Locate the cell with the specified text and output its (x, y) center coordinate. 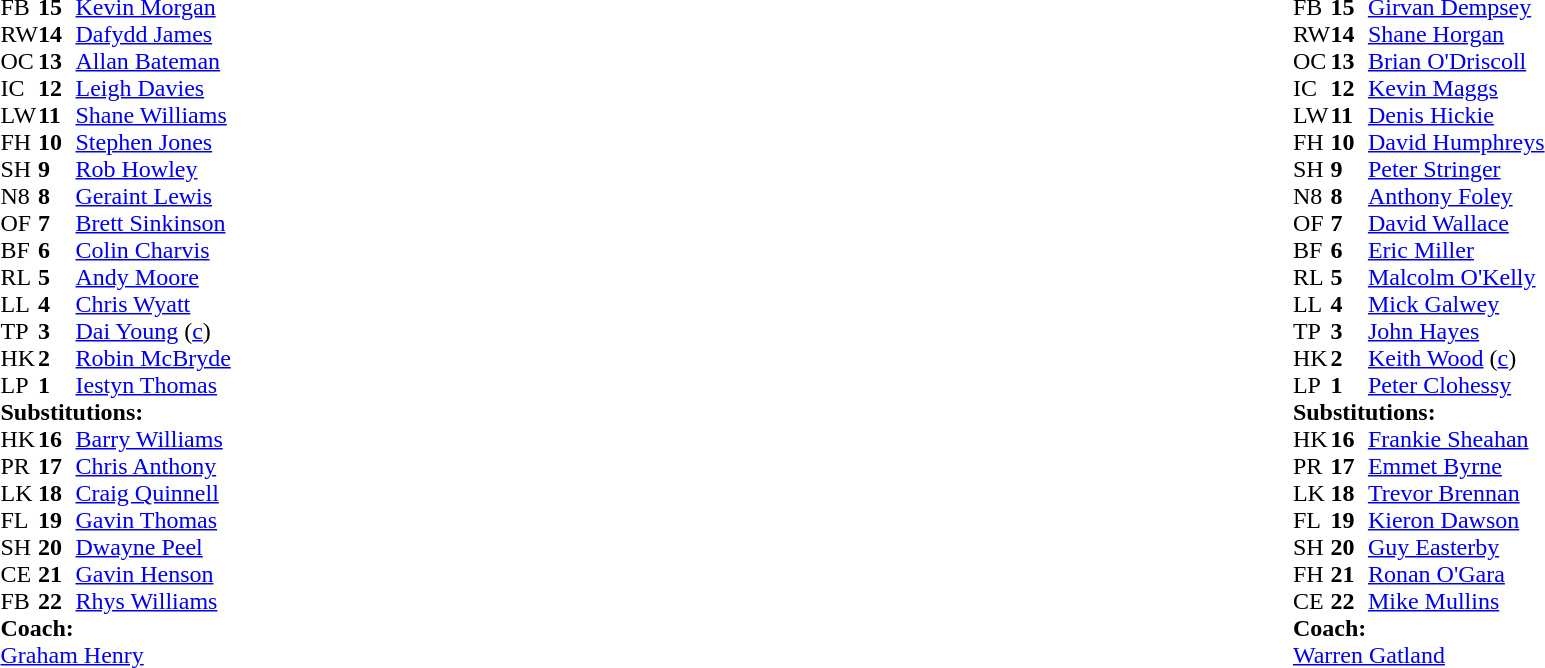
Leigh Davies (154, 88)
Frankie Sheahan (1456, 440)
Chris Anthony (154, 466)
Stephen Jones (154, 142)
Craig Quinnell (154, 494)
Peter Clohessy (1456, 386)
Iestyn Thomas (154, 386)
FB (19, 602)
Malcolm O'Kelly (1456, 278)
John Hayes (1456, 332)
Dafydd James (154, 34)
Colin Charvis (154, 250)
Ronan O'Gara (1456, 574)
Peter Stringer (1456, 170)
Emmet Byrne (1456, 466)
Barry Williams (154, 440)
Shane Horgan (1456, 34)
Shane Williams (154, 116)
Brett Sinkinson (154, 224)
Chris Wyatt (154, 304)
Rob Howley (154, 170)
Dai Young (c) (154, 332)
Rhys Williams (154, 602)
David Humphreys (1456, 142)
Eric Miller (1456, 250)
Mick Galwey (1456, 304)
Brian O'Driscoll (1456, 62)
Trevor Brennan (1456, 494)
Gavin Thomas (154, 520)
Keith Wood (c) (1456, 358)
Gavin Henson (154, 574)
Anthony Foley (1456, 196)
Guy Easterby (1456, 548)
Geraint Lewis (154, 196)
Kevin Maggs (1456, 88)
Denis Hickie (1456, 116)
Allan Bateman (154, 62)
Dwayne Peel (154, 548)
Andy Moore (154, 278)
Robin McBryde (154, 358)
Mike Mullins (1456, 602)
Kieron Dawson (1456, 520)
David Wallace (1456, 224)
